Return (X, Y) of the center of cell containing provided text 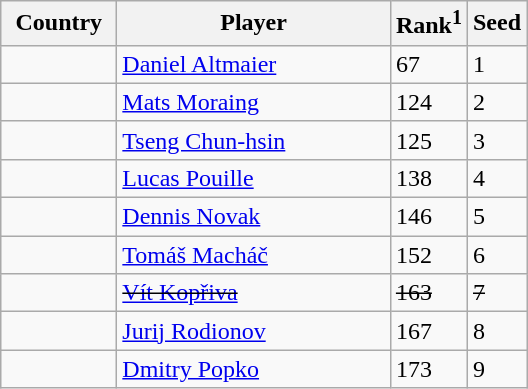
Tomáš Macháč (254, 255)
Rank1 (428, 24)
3 (496, 140)
6 (496, 255)
5 (496, 217)
Tseng Chun-hsin (254, 140)
173 (428, 369)
7 (496, 293)
125 (428, 140)
Seed (496, 24)
138 (428, 178)
124 (428, 102)
Dennis Novak (254, 217)
Lucas Pouille (254, 178)
163 (428, 293)
Player (254, 24)
146 (428, 217)
Vít Kopřiva (254, 293)
4 (496, 178)
2 (496, 102)
167 (428, 331)
8 (496, 331)
67 (428, 64)
Mats Moraing (254, 102)
1 (496, 64)
Daniel Altmaier (254, 64)
Country (59, 24)
9 (496, 369)
Jurij Rodionov (254, 331)
Dmitry Popko (254, 369)
152 (428, 255)
